Search for the cell housing the specified text and yield its (x, y) center coordinate. 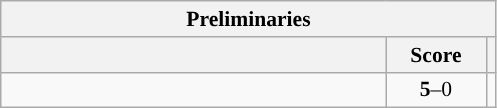
Score (436, 55)
5–0 (436, 90)
Preliminaries (248, 19)
